Extract the [x, y] coordinate from the center of the cell holding the provided text.  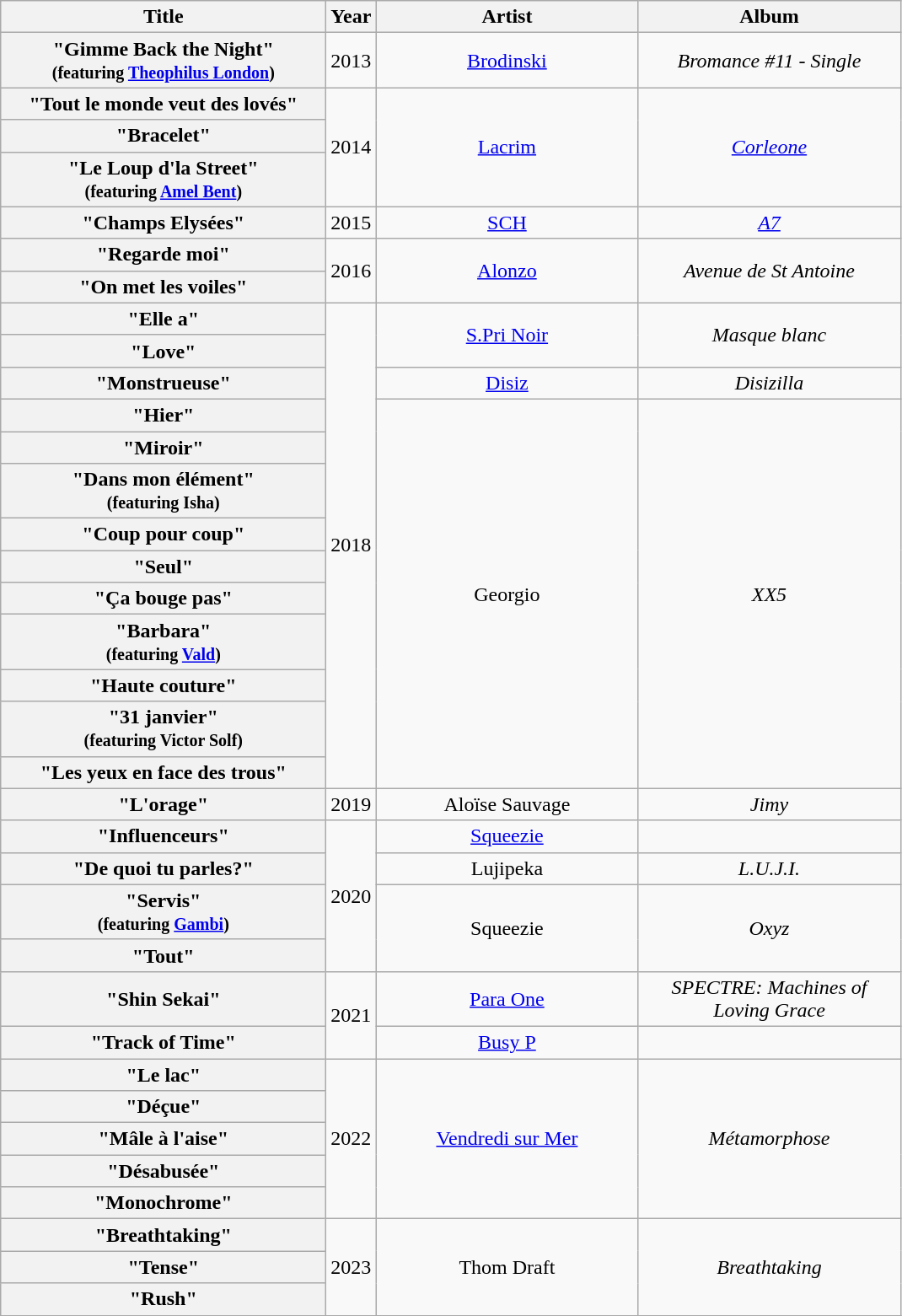
Avenue de St Antoine [769, 271]
"Track of Time" [164, 1042]
2023 [351, 1267]
Oxyz [769, 927]
Lacrim [507, 147]
Title [164, 17]
SPECTRE: Machines of Loving Grace [769, 998]
Busy P [507, 1042]
"L'orage" [164, 804]
Jimy [769, 804]
Aloïse Sauvage [507, 804]
Album [769, 17]
"Tout le monde veut des lovés" [164, 104]
Corleone [769, 147]
Artist [507, 17]
"Monochrome" [164, 1203]
"Monstrueuse" [164, 383]
"Mâle à l'aise" [164, 1139]
2019 [351, 804]
"Coup pour coup" [164, 534]
"Haute couture" [164, 685]
"Elle a" [164, 319]
"Barbara"(featuring Vald) [164, 642]
"Servis"(featuring Gambi) [164, 912]
"Breathtaking" [164, 1235]
"On met les voiles" [164, 287]
Thom Draft [507, 1267]
"Champs Elysées" [164, 223]
2016 [351, 271]
2022 [351, 1139]
"Gimme Back the Night"(featuring Theophilus London) [164, 61]
"Shin Sekai" [164, 998]
"Tense" [164, 1267]
SCH [507, 223]
"Le lac" [164, 1075]
L.U.J.I. [769, 868]
S.Pri Noir [507, 335]
Bromance #11 - Single [769, 61]
2021 [351, 1015]
Disiz [507, 383]
Breathtaking [769, 1267]
Métamorphose [769, 1139]
Disizilla [769, 383]
"Miroir" [164, 448]
"Désabusée" [164, 1171]
2015 [351, 223]
"Ça bouge pas" [164, 599]
Georgio [507, 594]
"Le Loup d'la Street"(featuring Amel Bent) [164, 179]
2018 [351, 545]
Year [351, 17]
Para One [507, 998]
Vendredi sur Mer [507, 1139]
"Influenceurs" [164, 836]
Masque blanc [769, 335]
"Regarde moi" [164, 255]
"De quoi tu parles?" [164, 868]
"Bracelet" [164, 136]
"31 janvier"(featuring Victor Solf) [164, 728]
"Dans mon élément"(featuring Isha) [164, 491]
Brodinski [507, 61]
A7 [769, 223]
"Rush" [164, 1299]
"Les yeux en face des trous" [164, 772]
Lujipeka [507, 868]
"Tout" [164, 955]
"Hier" [164, 415]
2013 [351, 61]
XX5 [769, 594]
Alonzo [507, 271]
"Déçue" [164, 1107]
"Seul" [164, 567]
2014 [351, 147]
2020 [351, 895]
"Love" [164, 351]
